From the cell containing the given text, extract its center point as [x, y] coordinate. 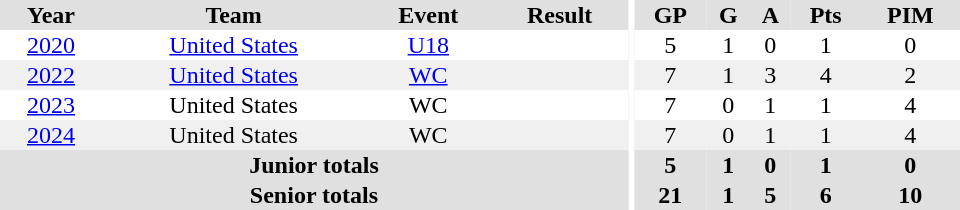
6 [826, 195]
3 [770, 75]
Junior totals [314, 165]
PIM [910, 15]
Event [428, 15]
10 [910, 195]
2022 [51, 75]
GP [670, 15]
Senior totals [314, 195]
21 [670, 195]
2024 [51, 135]
G [728, 15]
Pts [826, 15]
2020 [51, 45]
Team [234, 15]
2023 [51, 105]
U18 [428, 45]
Result [560, 15]
Year [51, 15]
2 [910, 75]
A [770, 15]
